Search for the cell housing the specified text and yield its (x, y) center coordinate. 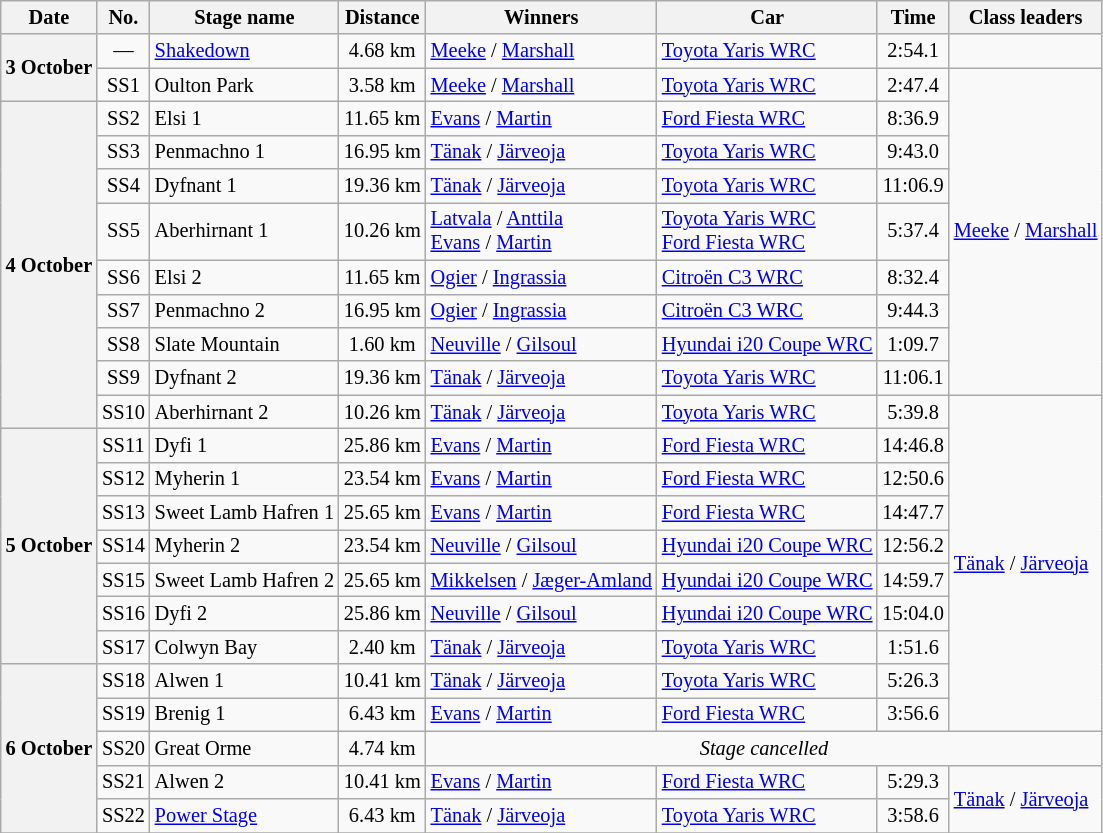
14:46.8 (912, 445)
5:37.4 (912, 231)
Myherin 1 (244, 479)
SS10 (124, 412)
Dyfi 2 (244, 613)
Winners (542, 17)
Shakedown (244, 51)
3:56.6 (912, 714)
SS11 (124, 445)
SS19 (124, 714)
SS6 (124, 277)
8:36.9 (912, 118)
Sweet Lamb Hafren 1 (244, 513)
Oulton Park (244, 85)
SS21 (124, 782)
15:04.0 (912, 613)
SS3 (124, 152)
2:54.1 (912, 51)
SS2 (124, 118)
14:47.7 (912, 513)
Distance (382, 17)
SS17 (124, 647)
Penmachno 1 (244, 152)
SS9 (124, 378)
Alwen 2 (244, 782)
Mikkelsen / Jæger-Amland (542, 580)
No. (124, 17)
Colwyn Bay (244, 647)
11:06.9 (912, 186)
Dyfi 1 (244, 445)
4.68 km (382, 51)
SS1 (124, 85)
5:26.3 (912, 681)
Toyota Yaris WRCFord Fiesta WRC (768, 231)
4.74 km (382, 748)
2.40 km (382, 647)
Aberhirnant 1 (244, 231)
Time (912, 17)
SS22 (124, 815)
SS18 (124, 681)
3.58 km (382, 85)
Date (49, 17)
Stage name (244, 17)
SS16 (124, 613)
Myherin 2 (244, 546)
Elsi 1 (244, 118)
Dyfnant 2 (244, 378)
2:47.4 (912, 85)
5 October (49, 546)
3:58.6 (912, 815)
SS14 (124, 546)
SS4 (124, 186)
5:39.8 (912, 412)
9:44.3 (912, 311)
3 October (49, 68)
Aberhirnant 2 (244, 412)
1:09.7 (912, 344)
Latvala / AnttilaEvans / Martin (542, 231)
SS12 (124, 479)
4 October (49, 264)
1:51.6 (912, 647)
Slate Mountain (244, 344)
Brenig 1 (244, 714)
SS7 (124, 311)
9:43.0 (912, 152)
14:59.7 (912, 580)
11:06.1 (912, 378)
8:32.4 (912, 277)
Stage cancelled (764, 748)
Class leaders (1026, 17)
6 October (49, 748)
Penmachno 2 (244, 311)
Great Orme (244, 748)
5:29.3 (912, 782)
Sweet Lamb Hafren 2 (244, 580)
Elsi 2 (244, 277)
Dyfnant 1 (244, 186)
12:56.2 (912, 546)
1.60 km (382, 344)
Power Stage (244, 815)
SS5 (124, 231)
SS13 (124, 513)
Car (768, 17)
Alwen 1 (244, 681)
SS20 (124, 748)
SS15 (124, 580)
SS8 (124, 344)
— (124, 51)
12:50.6 (912, 479)
